Detect which cell encompasses the target text, then output its [x, y] center coordinate. 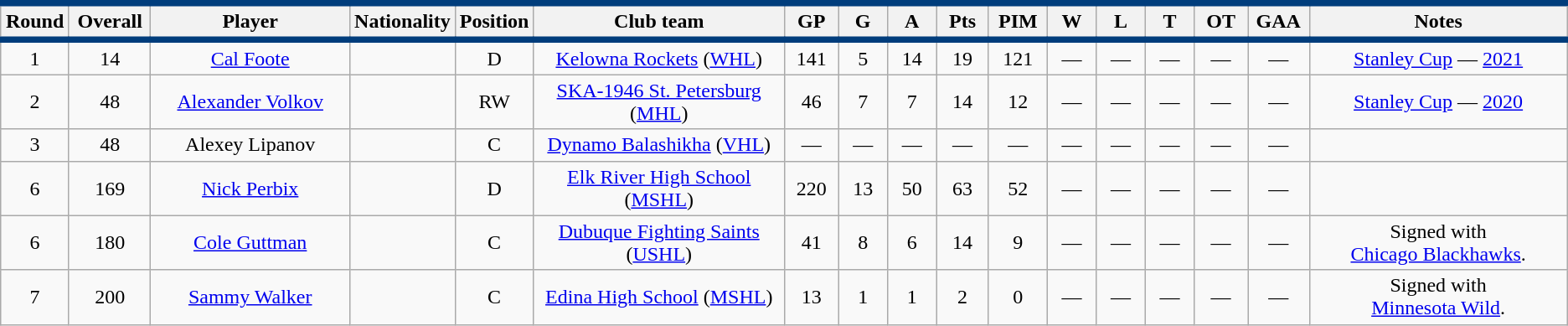
Nationality [403, 22]
OT [1221, 22]
Position [494, 22]
Signed with Minnesota Wild. [1438, 297]
Stanley Cup — 2020 [1438, 102]
121 [1018, 57]
52 [1018, 188]
Elk River High School (MSHL) [658, 188]
Dynamo Balashikha (VHL) [658, 145]
141 [811, 57]
3 [35, 145]
50 [911, 188]
46 [811, 102]
Club team [658, 22]
SKA-1946 St. Petersburg (MHL) [658, 102]
G [863, 22]
8 [863, 243]
200 [109, 297]
Overall [109, 22]
Alexey Lipanov [250, 145]
PIM [1018, 22]
5 [863, 57]
GAA [1278, 22]
A [911, 22]
0 [1018, 297]
Stanley Cup — 2021 [1438, 57]
T [1169, 22]
180 [109, 243]
Sammy Walker [250, 297]
Signed with Chicago Blackhawks. [1438, 243]
Cole Guttman [250, 243]
9 [1018, 243]
Dubuque Fighting Saints (USHL) [658, 243]
RW [494, 102]
Round [35, 22]
Player [250, 22]
GP [811, 22]
Cal Foote [250, 57]
63 [963, 188]
169 [109, 188]
12 [1018, 102]
41 [811, 243]
Pts [963, 22]
Alexander Volkov [250, 102]
Edina High School (MSHL) [658, 297]
Nick Perbix [250, 188]
W [1071, 22]
220 [811, 188]
L [1121, 22]
Notes [1438, 22]
19 [963, 57]
Kelowna Rockets (WHL) [658, 57]
